Pinpoint the cell where the given text exists, returning its (x, y) midpoint coordinate. 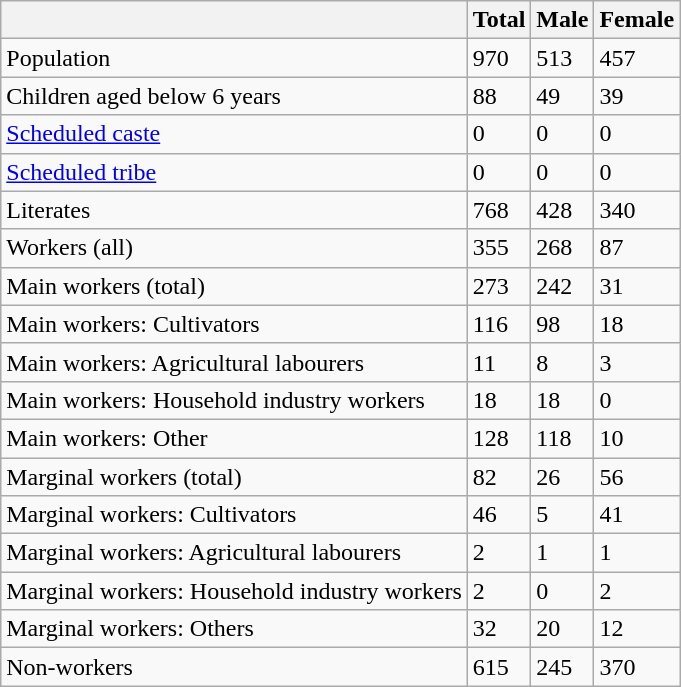
Main workers: Other (234, 438)
87 (637, 248)
355 (499, 248)
Workers (all) (234, 248)
Main workers (total) (234, 286)
Female (637, 20)
82 (499, 477)
31 (637, 286)
Marginal workers: Cultivators (234, 515)
116 (499, 324)
428 (562, 210)
242 (562, 286)
56 (637, 477)
Marginal workers: Agricultural labourers (234, 553)
10 (637, 438)
Main workers: Agricultural labourers (234, 362)
11 (499, 362)
5 (562, 515)
Male (562, 20)
49 (562, 96)
128 (499, 438)
Marginal workers: Others (234, 629)
41 (637, 515)
32 (499, 629)
118 (562, 438)
768 (499, 210)
20 (562, 629)
245 (562, 667)
Non-workers (234, 667)
Total (499, 20)
Children aged below 6 years (234, 96)
370 (637, 667)
Population (234, 58)
Main workers: Cultivators (234, 324)
457 (637, 58)
268 (562, 248)
Marginal workers: Household industry workers (234, 591)
88 (499, 96)
Scheduled tribe (234, 172)
Literates (234, 210)
340 (637, 210)
615 (499, 667)
970 (499, 58)
12 (637, 629)
Marginal workers (total) (234, 477)
26 (562, 477)
3 (637, 362)
Scheduled caste (234, 134)
39 (637, 96)
513 (562, 58)
273 (499, 286)
98 (562, 324)
46 (499, 515)
8 (562, 362)
Main workers: Household industry workers (234, 400)
